Return [x, y] of the center of cell containing provided text 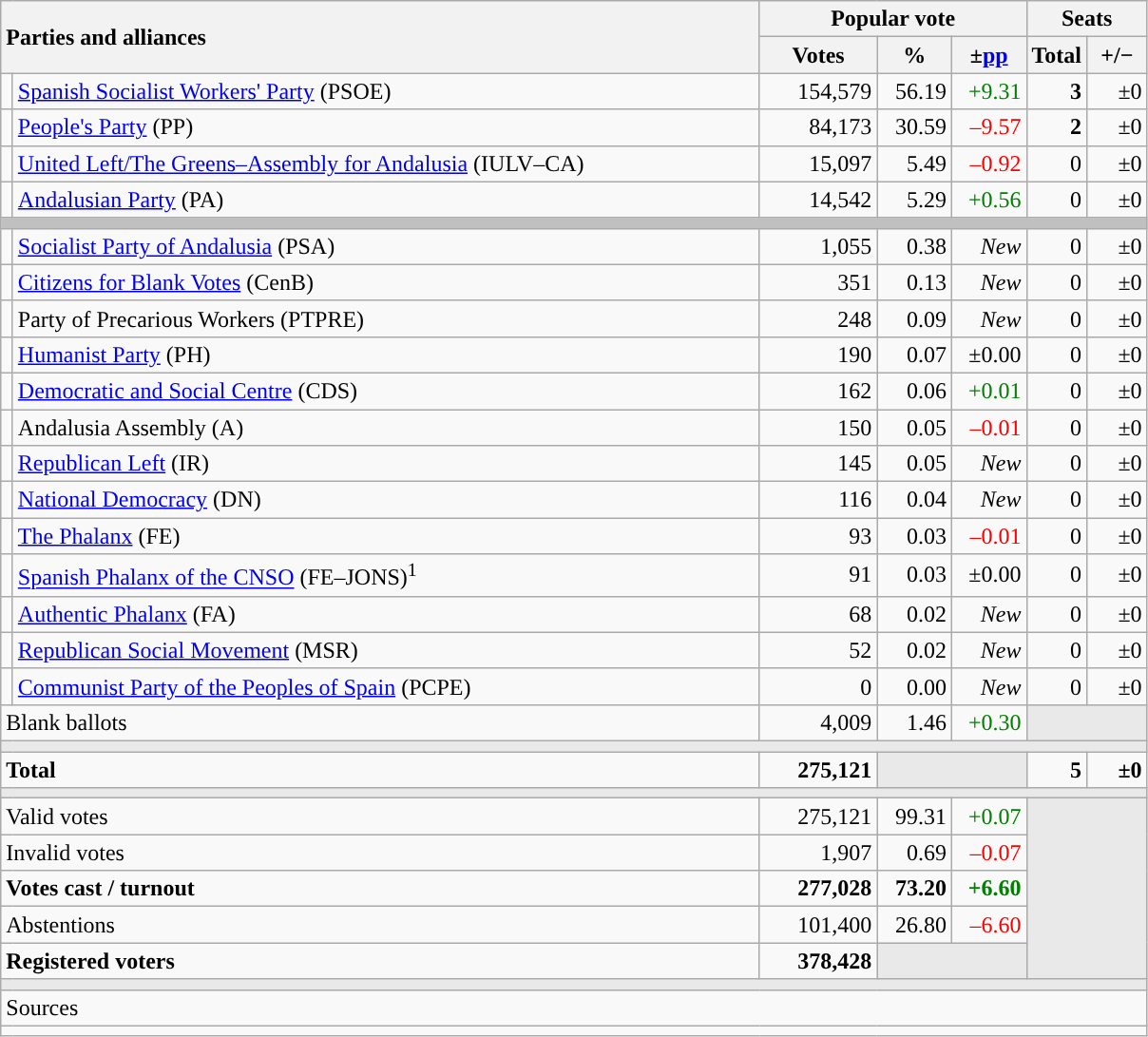
84,173 [818, 127]
Valid votes [380, 816]
0.13 [914, 282]
+0.30 [988, 722]
5.49 [914, 163]
+9.31 [988, 91]
52 [818, 650]
145 [818, 464]
30.59 [914, 127]
–9.57 [988, 127]
4,009 [818, 722]
±pp [988, 55]
2 [1057, 127]
91 [818, 576]
Spanish Phalanx of the CNSO (FE–JONS)1 [386, 576]
0.00 [914, 686]
+0.07 [988, 816]
162 [818, 391]
248 [818, 318]
190 [818, 355]
Socialist Party of Andalusia (PSA) [386, 246]
0.07 [914, 355]
0.09 [914, 318]
Humanist Party (PH) [386, 355]
Abstentions [380, 925]
+6.60 [988, 889]
0.69 [914, 853]
Votes cast / turnout [380, 889]
Andalusian Party (PA) [386, 200]
Seats [1087, 19]
93 [818, 536]
The Phalanx (FE) [386, 536]
Citizens for Blank Votes (CenB) [386, 282]
Popular vote [893, 19]
Andalusia Assembly (A) [386, 427]
Spanish Socialist Workers' Party (PSOE) [386, 91]
Authentic Phalanx (FA) [386, 614]
Votes [818, 55]
116 [818, 500]
1,907 [818, 853]
56.19 [914, 91]
% [914, 55]
3 [1057, 91]
150 [818, 427]
Republican Social Movement (MSR) [386, 650]
Invalid votes [380, 853]
National Democracy (DN) [386, 500]
–0.07 [988, 853]
14,542 [818, 200]
–0.92 [988, 163]
277,028 [818, 889]
United Left/The Greens–Assembly for Andalusia (IULV–CA) [386, 163]
+/− [1118, 55]
5 [1057, 770]
1,055 [818, 246]
Communist Party of the Peoples of Spain (PCPE) [386, 686]
26.80 [914, 925]
0.04 [914, 500]
+0.56 [988, 200]
Party of Precarious Workers (PTPRE) [386, 318]
15,097 [818, 163]
1.46 [914, 722]
101,400 [818, 925]
99.31 [914, 816]
People's Party (PP) [386, 127]
Blank ballots [380, 722]
Parties and alliances [380, 37]
68 [818, 614]
351 [818, 282]
Democratic and Social Centre (CDS) [386, 391]
Registered voters [380, 961]
5.29 [914, 200]
0.38 [914, 246]
0.06 [914, 391]
73.20 [914, 889]
–6.60 [988, 925]
154,579 [818, 91]
Sources [574, 1008]
Republican Left (IR) [386, 464]
378,428 [818, 961]
+0.01 [988, 391]
